Identify which cell holds the provided text, then report its [X, Y] central coordinate. 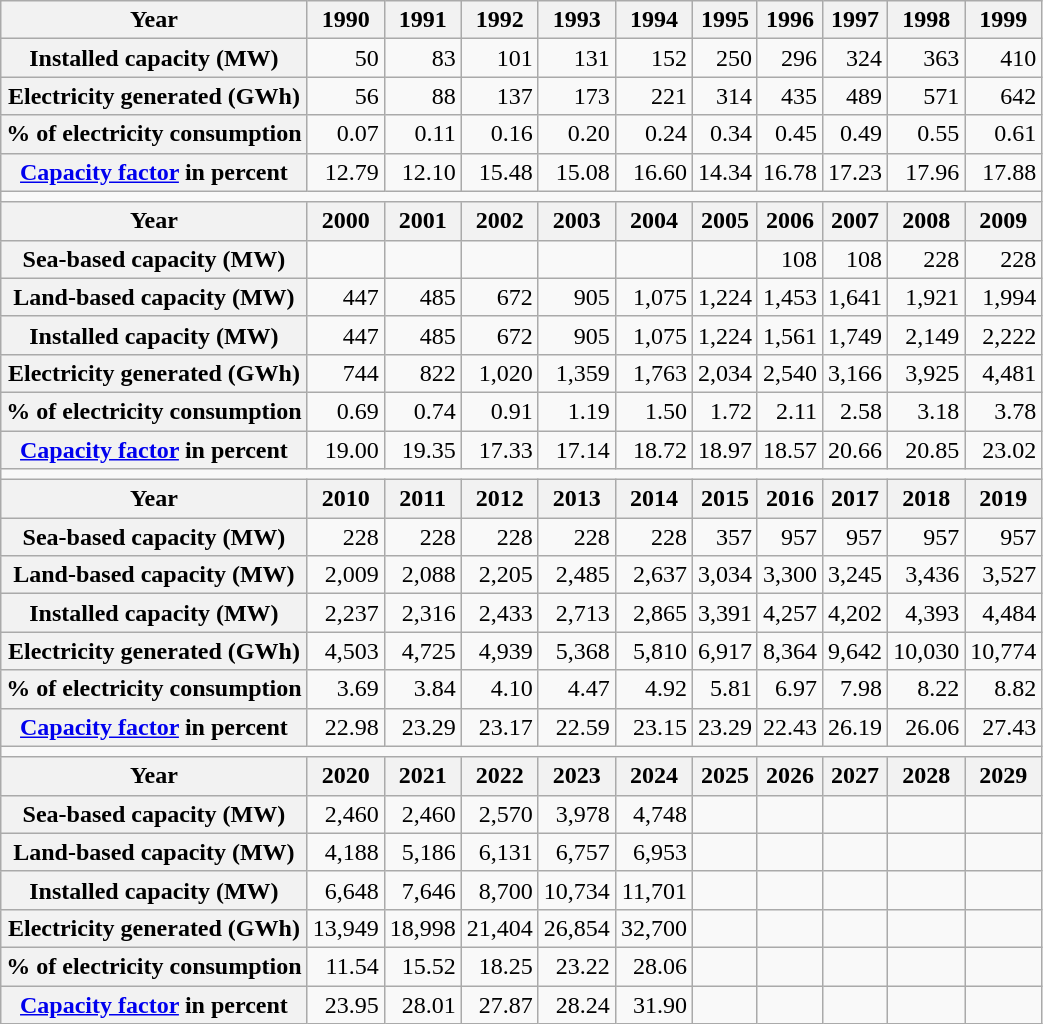
2026 [790, 776]
2,433 [500, 613]
2018 [926, 499]
27.43 [1004, 727]
1992 [500, 20]
0.11 [422, 134]
6,917 [724, 651]
2004 [654, 221]
88 [422, 96]
4,202 [856, 613]
12.79 [346, 172]
2010 [346, 499]
16.60 [654, 172]
3,034 [724, 575]
5,186 [422, 852]
2,570 [500, 814]
4.10 [500, 689]
17.23 [856, 172]
131 [576, 58]
2022 [500, 776]
2,637 [654, 575]
3.78 [1004, 411]
2006 [790, 221]
6,757 [576, 852]
4,484 [1004, 613]
0.20 [576, 134]
137 [500, 96]
1,359 [576, 373]
12.10 [422, 172]
6,131 [500, 852]
22.43 [790, 727]
6,953 [654, 852]
20.66 [856, 449]
3.84 [422, 689]
2003 [576, 221]
822 [422, 373]
250 [724, 58]
2017 [856, 499]
8,364 [790, 651]
0.69 [346, 411]
2009 [1004, 221]
2023 [576, 776]
1999 [1004, 20]
7,646 [422, 890]
571 [926, 96]
23.22 [576, 966]
8.82 [1004, 689]
3.18 [926, 411]
2,149 [926, 335]
50 [346, 58]
4,257 [790, 613]
2,485 [576, 575]
435 [790, 96]
11,701 [654, 890]
9,642 [856, 651]
3,527 [1004, 575]
2014 [654, 499]
2,034 [724, 373]
2011 [422, 499]
2025 [724, 776]
17.88 [1004, 172]
642 [1004, 96]
28.01 [422, 1005]
6.97 [790, 689]
8.22 [926, 689]
13,949 [346, 928]
3,245 [856, 575]
20.85 [926, 449]
19.35 [422, 449]
18.72 [654, 449]
1,020 [500, 373]
2020 [346, 776]
4,188 [346, 852]
31.90 [654, 1005]
1994 [654, 20]
23.15 [654, 727]
357 [724, 537]
2,205 [500, 575]
28.06 [654, 966]
2,009 [346, 575]
744 [346, 373]
1,921 [926, 297]
4,748 [654, 814]
152 [654, 58]
18.25 [500, 966]
19.00 [346, 449]
2.58 [856, 411]
2019 [1004, 499]
3,436 [926, 575]
10,774 [1004, 651]
324 [856, 58]
17.33 [500, 449]
3,978 [576, 814]
23.02 [1004, 449]
17.96 [926, 172]
26.19 [856, 727]
5,810 [654, 651]
1997 [856, 20]
1991 [422, 20]
1,994 [1004, 297]
7.98 [856, 689]
2000 [346, 221]
0.34 [724, 134]
0.74 [422, 411]
22.98 [346, 727]
2012 [500, 499]
3.69 [346, 689]
8,700 [500, 890]
4,481 [1004, 373]
11.54 [346, 966]
2,088 [422, 575]
6,648 [346, 890]
2,540 [790, 373]
3,166 [856, 373]
18,998 [422, 928]
21,404 [500, 928]
0.07 [346, 134]
4,503 [346, 651]
2001 [422, 221]
3,300 [790, 575]
2016 [790, 499]
1998 [926, 20]
15.08 [576, 172]
0.61 [1004, 134]
2007 [856, 221]
296 [790, 58]
16.78 [790, 172]
26,854 [576, 928]
2,713 [576, 613]
2013 [576, 499]
2,222 [1004, 335]
18.57 [790, 449]
3,391 [724, 613]
0.91 [500, 411]
10,734 [576, 890]
32,700 [654, 928]
10,030 [926, 651]
221 [654, 96]
2015 [724, 499]
1,453 [790, 297]
27.87 [500, 1005]
1,641 [856, 297]
2029 [1004, 776]
0.45 [790, 134]
23.17 [500, 727]
4,393 [926, 613]
2,865 [654, 613]
15.48 [500, 172]
1.50 [654, 411]
2005 [724, 221]
101 [500, 58]
1990 [346, 20]
4,939 [500, 651]
1996 [790, 20]
1,561 [790, 335]
2,316 [422, 613]
1,763 [654, 373]
14.34 [724, 172]
0.16 [500, 134]
28.24 [576, 1005]
1.72 [724, 411]
173 [576, 96]
22.59 [576, 727]
314 [724, 96]
4.92 [654, 689]
15.52 [422, 966]
5,368 [576, 651]
17.14 [576, 449]
0.55 [926, 134]
0.24 [654, 134]
26.06 [926, 727]
4.47 [576, 689]
1.19 [576, 411]
363 [926, 58]
2.11 [790, 411]
2027 [856, 776]
489 [856, 96]
1995 [724, 20]
2,237 [346, 613]
5.81 [724, 689]
2024 [654, 776]
2021 [422, 776]
0.49 [856, 134]
18.97 [724, 449]
2008 [926, 221]
410 [1004, 58]
2002 [500, 221]
3,925 [926, 373]
1993 [576, 20]
23.95 [346, 1005]
1,749 [856, 335]
83 [422, 58]
4,725 [422, 651]
56 [346, 96]
2028 [926, 776]
